Scan for the cell matching the given text and deliver its [X, Y] coordinate at center. 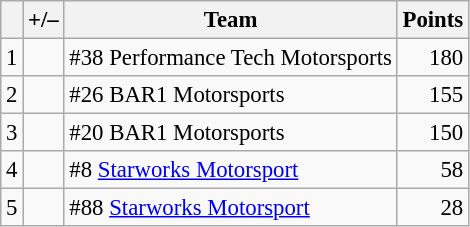
3 [12, 133]
Team [230, 20]
2 [12, 95]
155 [432, 95]
#88 Starworks Motorsport [230, 208]
#8 Starworks Motorsport [230, 170]
180 [432, 58]
#20 BAR1 Motorsports [230, 133]
28 [432, 208]
58 [432, 170]
+/– [44, 20]
#26 BAR1 Motorsports [230, 95]
4 [12, 170]
#38 Performance Tech Motorsports [230, 58]
5 [12, 208]
1 [12, 58]
Points [432, 20]
150 [432, 133]
